Return (X, Y) of the center of cell containing provided text 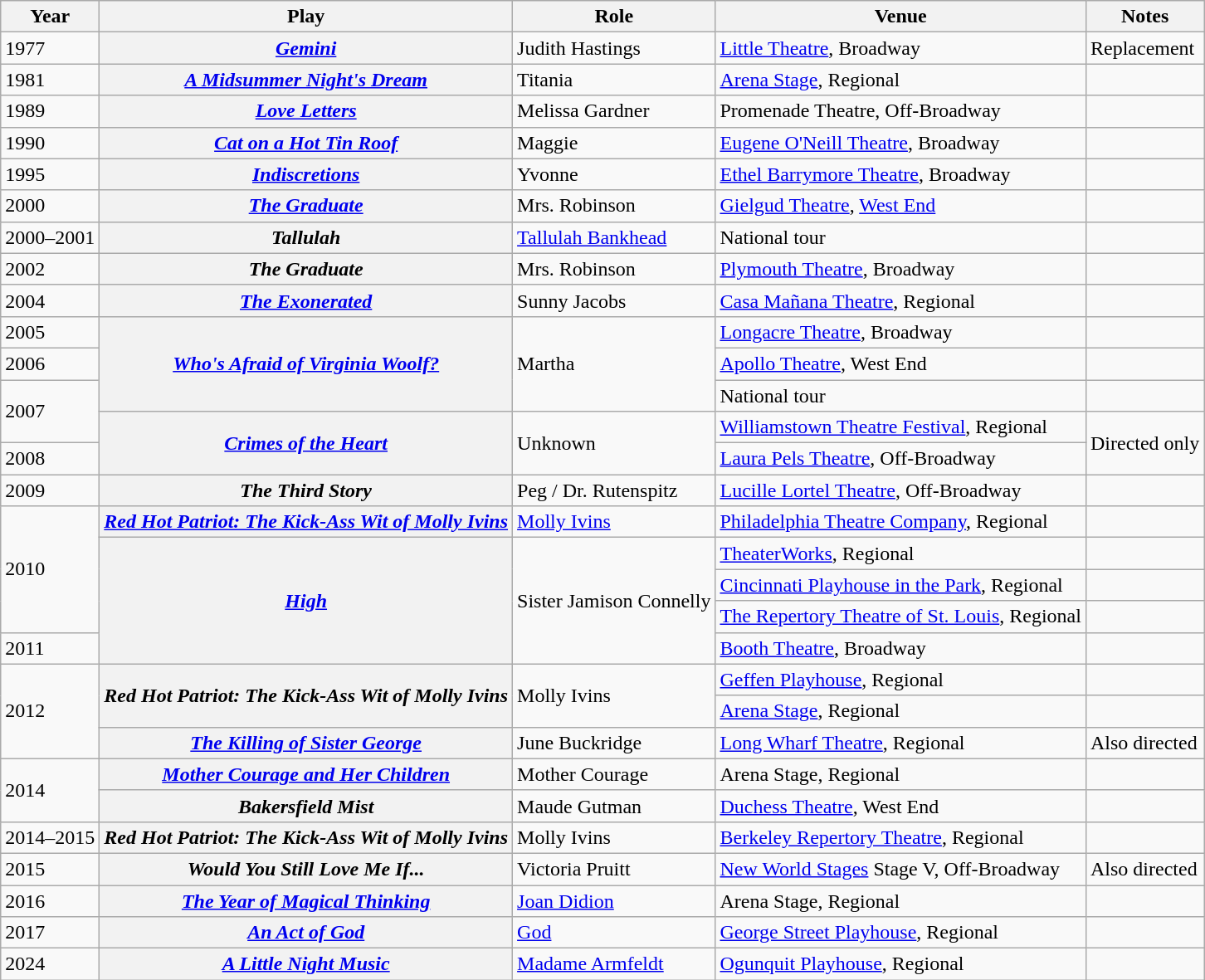
Victoria Pruitt (614, 869)
2016 (50, 900)
Year (50, 17)
2014 (50, 790)
Indiscretions (306, 174)
Geffen Playhouse, Regional (901, 680)
2004 (50, 300)
1981 (50, 80)
Martha (614, 363)
Cincinnati Playhouse in the Park, Regional (901, 585)
Gemini (306, 48)
Apollo Theatre, West End (901, 363)
2015 (50, 869)
2006 (50, 363)
Venue (901, 17)
Mother Courage (614, 774)
2012 (50, 711)
Love Letters (306, 111)
Mother Courage and Her Children (306, 774)
Madame Armfeldt (614, 964)
Bakersfield Mist (306, 806)
An Act of God (306, 933)
2000 (50, 206)
Laura Pels Theatre, Off-Broadway (901, 459)
A Little Night Music (306, 964)
Little Theatre, Broadway (901, 48)
2011 (50, 648)
God (614, 933)
Philadelphia Theatre Company, Regional (901, 522)
Melissa Gardner (614, 111)
1977 (50, 48)
Joan Didion (614, 900)
Peg / Dr. Rutenspitz (614, 490)
Role (614, 17)
Maggie (614, 143)
The Repertory Theatre of St. Louis, Regional (901, 617)
Plymouth Theatre, Broadway (901, 269)
Booth Theatre, Broadway (901, 648)
Maude Gutman (614, 806)
Would You Still Love Me If... (306, 869)
2007 (50, 412)
Gielgud Theatre, West End (901, 206)
Directed only (1144, 443)
2024 (50, 964)
The Third Story (306, 490)
Tallulah (306, 237)
Longacre Theatre, Broadway (901, 332)
2017 (50, 933)
Lucille Lortel Theatre, Off-Broadway (901, 490)
Promenade Theatre, Off-Broadway (901, 111)
The Exonerated (306, 300)
TheaterWorks, Regional (901, 553)
Ethel Barrymore Theatre, Broadway (901, 174)
Tallulah Bankhead (614, 237)
Ogunquit Playhouse, Regional (901, 964)
June Buckridge (614, 743)
A Midsummer Night's Dream (306, 80)
Judith Hastings (614, 48)
1995 (50, 174)
Titania (614, 80)
The Year of Magical Thinking (306, 900)
The Killing of Sister George (306, 743)
Unknown (614, 443)
Duchess Theatre, West End (901, 806)
1990 (50, 143)
High (306, 601)
2002 (50, 269)
Replacement (1144, 48)
1989 (50, 111)
Williamstown Theatre Festival, Regional (901, 427)
Sister Jamison Connelly (614, 601)
Casa Mañana Theatre, Regional (901, 300)
Berkeley Repertory Theatre, Regional (901, 837)
2005 (50, 332)
Cat on a Hot Tin Roof (306, 143)
2014–2015 (50, 837)
Crimes of the Heart (306, 443)
Who's Afraid of Virginia Woolf? (306, 363)
Long Wharf Theatre, Regional (901, 743)
Yvonne (614, 174)
Notes (1144, 17)
Eugene O'Neill Theatre, Broadway (901, 143)
George Street Playhouse, Regional (901, 933)
Sunny Jacobs (614, 300)
2009 (50, 490)
New World Stages Stage V, Off-Broadway (901, 869)
Play (306, 17)
2010 (50, 569)
2008 (50, 459)
2000–2001 (50, 237)
